Extract the (x, y) coordinate from the center of the cell holding the provided text.  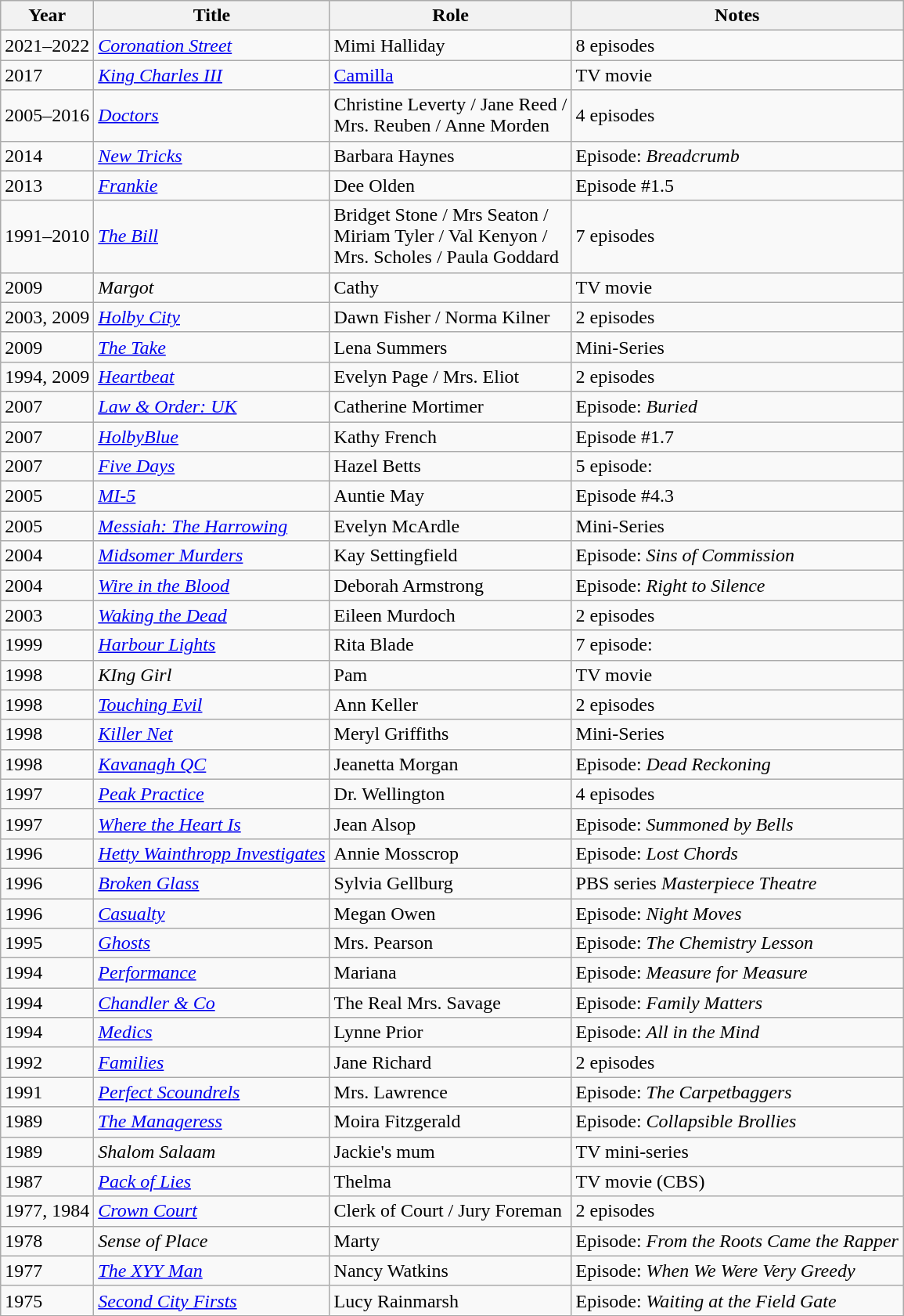
TV movie (CBS) (737, 1181)
Deborah Armstrong (451, 586)
Midsomer Murders (211, 556)
Episode #1.5 (737, 186)
2005–2016 (47, 116)
The Take (211, 347)
Camilla (451, 75)
Lynne Prior (451, 1033)
Mrs. Pearson (451, 943)
7 episodes (737, 236)
Eileen Murdoch (451, 615)
Episode: Collapsible Brollies (737, 1122)
Catherine Mortimer (451, 406)
2003, 2009 (47, 317)
Heartbeat (211, 377)
Clerk of Court / Jury Foreman (451, 1211)
Pam (451, 675)
Kavanagh QC (211, 764)
1977, 1984 (47, 1211)
Kay Settingfield (451, 556)
Hazel Betts (451, 467)
Cathy (451, 287)
1975 (47, 1300)
Sense of Place (211, 1241)
Role (451, 16)
Pack of Lies (211, 1181)
Medics (211, 1033)
Lucy Rainmarsh (451, 1300)
1977 (47, 1271)
Rita Blade (451, 645)
The XYY Man (211, 1271)
HolbyBlue (211, 436)
Mimi Halliday (451, 45)
King Charles III (211, 75)
Mariana (451, 973)
Bridget Stone / Mrs Seaton / Miriam Tyler / Val Kenyon / Mrs. Scholes / Paula Goddard (451, 236)
Holby City (211, 317)
Episode #1.7 (737, 436)
Barbara Haynes (451, 156)
Christine Leverty / Jane Reed / Mrs. Reuben / Anne Morden (451, 116)
1978 (47, 1241)
1991–2010 (47, 236)
Episode: Lost Chords (737, 853)
Ann Keller (451, 705)
Broken Glass (211, 883)
The Real Mrs. Savage (451, 1003)
Year (47, 16)
Episode: When We Were Very Greedy (737, 1271)
Frankie (211, 186)
The Bill (211, 236)
8 episodes (737, 45)
Five Days (211, 467)
The Manageress (211, 1122)
Episode: Dead Reckoning (737, 764)
Auntie May (451, 496)
Marty (451, 1241)
Dee Olden (451, 186)
Casualty (211, 914)
Nancy Watkins (451, 1271)
Dr. Wellington (451, 794)
Episode: Family Matters (737, 1003)
2021–2022 (47, 45)
Episode: Sins of Commission (737, 556)
Evelyn Page / Mrs. Eliot (451, 377)
Episode: Breadcrumb (737, 156)
Annie Mosscrop (451, 853)
Thelma (451, 1181)
Law & Order: UK (211, 406)
Jeanetta Morgan (451, 764)
Episode: Summoned by Bells (737, 824)
New Tricks (211, 156)
1994, 2009 (47, 377)
5 episode: (737, 467)
Dawn Fisher / Norma Kilner (451, 317)
Episode: Waiting at the Field Gate (737, 1300)
1992 (47, 1062)
Episode: Measure for Measure (737, 973)
2003 (47, 615)
Harbour Lights (211, 645)
Messiah: The Harrowing (211, 526)
Margot (211, 287)
1991 (47, 1092)
Chandler & Co (211, 1003)
2013 (47, 186)
Killer Net (211, 734)
KIng Girl (211, 675)
Episode: All in the Mind (737, 1033)
Meryl Griffiths (451, 734)
Touching Evil (211, 705)
Title (211, 16)
Megan Owen (451, 914)
Episode: The Chemistry Lesson (737, 943)
Perfect Scoundrels (211, 1092)
Episode: The Carpetbaggers (737, 1092)
Episode: Right to Silence (737, 586)
Sylvia Gellburg (451, 883)
Jean Alsop (451, 824)
7 episode: (737, 645)
2017 (47, 75)
Mrs. Lawrence (451, 1092)
1995 (47, 943)
1987 (47, 1181)
2014 (47, 156)
Shalom Salaam (211, 1152)
MI-5 (211, 496)
Episode: From the Roots Came the Rapper (737, 1241)
Kathy French (451, 436)
Doctors (211, 116)
Ghosts (211, 943)
Coronation Street (211, 45)
Families (211, 1062)
Jackie's mum (451, 1152)
Where the Heart Is (211, 824)
Peak Practice (211, 794)
Episode: Buried (737, 406)
Crown Court (211, 1211)
Jane Richard (451, 1062)
Lena Summers (451, 347)
Second City Firsts (211, 1300)
Episode #4.3 (737, 496)
TV mini-series (737, 1152)
Notes (737, 16)
Waking the Dead (211, 615)
Hetty Wainthropp Investigates (211, 853)
PBS series Masterpiece Theatre (737, 883)
Wire in the Blood (211, 586)
Moira Fitzgerald (451, 1122)
Evelyn McArdle (451, 526)
Episode: Night Moves (737, 914)
Performance (211, 973)
1999 (47, 645)
